From the cell containing the given text, extract its center point as (X, Y) coordinate. 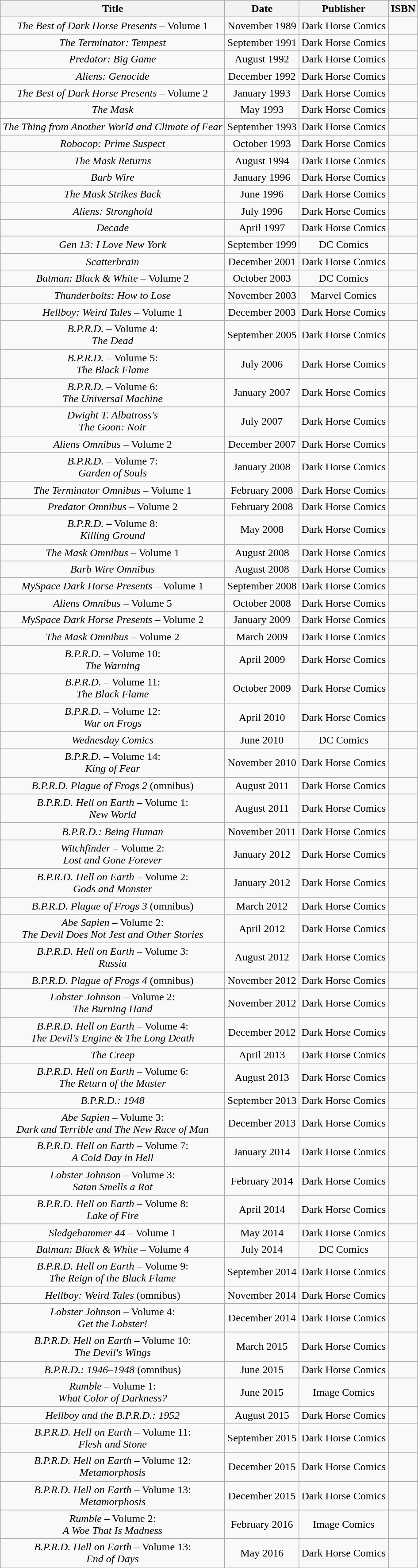
B.P.R.D. Hell on Earth – Volume 1:New World (113, 809)
July 1996 (262, 211)
September 1999 (262, 245)
B.P.R.D. – Volume 4:The Dead (113, 335)
April 2012 (262, 929)
B.P.R.D. Hell on Earth – Volume 11:Flesh and Stone (113, 1438)
B.P.R.D. Hell on Earth – Volume 3:Russia (113, 957)
August 2015 (262, 1415)
September 2013 (262, 1100)
B.P.R.D. Hell on Earth – Volume 9:The Reign of the Black Flame (113, 1272)
May 2008 (262, 530)
December 2003 (262, 312)
Lobster Johnson – Volume 3:Satan Smells a Rat (113, 1181)
November 2010 (262, 763)
April 2013 (262, 1055)
The Terminator Omnibus – Volume 1 (113, 490)
March 2015 (262, 1347)
November 2003 (262, 295)
B.P.R.D. Hell on Earth – Volume 12:Metamorphosis (113, 1467)
Abe Sapien – Volume 3:Dark and Terrible and The New Race of Man (113, 1123)
September 2005 (262, 335)
September 1993 (262, 127)
December 2007 (262, 444)
B.P.R.D. Hell on Earth – Volume 4:The Devil's Engine & The Long Death (113, 1032)
B.P.R.D. – Volume 7:Garden of Souls (113, 467)
Lobster Johnson – Volume 4:Get the Lobster! (113, 1318)
Decade (113, 228)
Hellboy: Weird Tales – Volume 1 (113, 312)
August 1992 (262, 59)
October 2003 (262, 279)
Marvel Comics (344, 295)
B.P.R.D. Hell on Earth – Volume 13:End of Days (113, 1553)
ISBN (403, 9)
The Mask Returns (113, 160)
Aliens: Stronghold (113, 211)
Sledgehammer 44 – Volume 1 (113, 1232)
November 2014 (262, 1295)
Batman: Black & White – Volume 2 (113, 279)
June 2010 (262, 740)
Witchfinder – Volume 2:Lost and Gone Forever (113, 854)
Predator: Big Game (113, 59)
Predator Omnibus – Volume 2 (113, 507)
September 2014 (262, 1272)
B.P.R.D. Hell on Earth – Volume 2:Gods and Monster (113, 883)
January 2007 (262, 392)
Dwight T. Albatross'sThe Goon: Noir (113, 422)
B.P.R.D.: Being Human (113, 831)
April 1997 (262, 228)
B.P.R.D. Plague of Frogs 3 (omnibus) (113, 906)
June 1996 (262, 194)
January 2008 (262, 467)
February 2016 (262, 1524)
Barb Wire (113, 177)
Robocop: Prime Suspect (113, 143)
December 2001 (262, 262)
November 1989 (262, 26)
The Mask (113, 110)
April 2009 (262, 660)
January 1993 (262, 93)
Batman: Black & White – Volume 4 (113, 1249)
The Best of Dark Horse Presents – Volume 1 (113, 26)
May 2014 (262, 1232)
January 2009 (262, 620)
B.P.R.D. – Volume 11:The Black Flame (113, 688)
The Creep (113, 1055)
The Terminator: Tempest (113, 43)
November 2011 (262, 831)
B.P.R.D.: 1948 (113, 1100)
December 2013 (262, 1123)
The Mask Omnibus – Volume 1 (113, 552)
October 2009 (262, 688)
B.P.R.D. Plague of Frogs 2 (omnibus) (113, 786)
January 1996 (262, 177)
May 2016 (262, 1553)
July 2006 (262, 364)
Wednesday Comics (113, 740)
July 2014 (262, 1249)
January 2014 (262, 1152)
B.P.R.D. – Volume 14:King of Fear (113, 763)
March 2012 (262, 906)
May 1993 (262, 110)
B.P.R.D. Hell on Earth – Volume 7:A Cold Day in Hell (113, 1152)
April 2014 (262, 1210)
B.P.R.D. Hell on Earth – Volume 8:Lake of Fire (113, 1210)
Aliens Omnibus – Volume 2 (113, 444)
December 2012 (262, 1032)
October 2008 (262, 603)
December 2014 (262, 1318)
September 1991 (262, 43)
Aliens: Genocide (113, 76)
The Best of Dark Horse Presents – Volume 2 (113, 93)
Publisher (344, 9)
Abe Sapien – Volume 2:The Devil Does Not Jest and Other Stories (113, 929)
August 2012 (262, 957)
September 2008 (262, 586)
B.P.R.D. Hell on Earth – Volume 13:Metamorphosis (113, 1496)
December 1992 (262, 76)
October 1993 (262, 143)
The Mask Strikes Back (113, 194)
B.P.R.D. Hell on Earth – Volume 6:The Return of the Master (113, 1078)
The Thing from Another World and Climate of Fear (113, 127)
B.P.R.D. Plague of Frogs 4 (omnibus) (113, 980)
Hellboy: Weird Tales (omnibus) (113, 1295)
Title (113, 9)
B.P.R.D. – Volume 5:The Black Flame (113, 364)
Rumble – Volume 1:What Color of Darkness? (113, 1392)
B.P.R.D.: 1946–1948 (omnibus) (113, 1370)
Rumble – Volume 2:A Woe That Is Madness (113, 1524)
MySpace Dark Horse Presents – Volume 2 (113, 620)
September 2015 (262, 1438)
Gen 13: I Love New York (113, 245)
April 2010 (262, 717)
The Mask Omnibus – Volume 2 (113, 637)
B.P.R.D. Hell on Earth – Volume 10:The Devil's Wings (113, 1347)
B.P.R.D. – Volume 10:The Warning (113, 660)
Aliens Omnibus – Volume 5 (113, 603)
B.P.R.D. – Volume 6:The Universal Machine (113, 392)
Thunderbolts: How to Lose (113, 295)
B.P.R.D. – Volume 12:War on Frogs (113, 717)
July 2007 (262, 422)
August 1994 (262, 160)
Scatterbrain (113, 262)
Lobster Johnson – Volume 2:The Burning Hand (113, 1003)
B.P.R.D. – Volume 8:Killing Ground (113, 530)
Hellboy and the B.P.R.D.: 1952 (113, 1415)
MySpace Dark Horse Presents – Volume 1 (113, 586)
March 2009 (262, 637)
Barb Wire Omnibus (113, 569)
August 2013 (262, 1078)
Date (262, 9)
February 2014 (262, 1181)
